Identify which cell holds the provided text, then report its (X, Y) central coordinate. 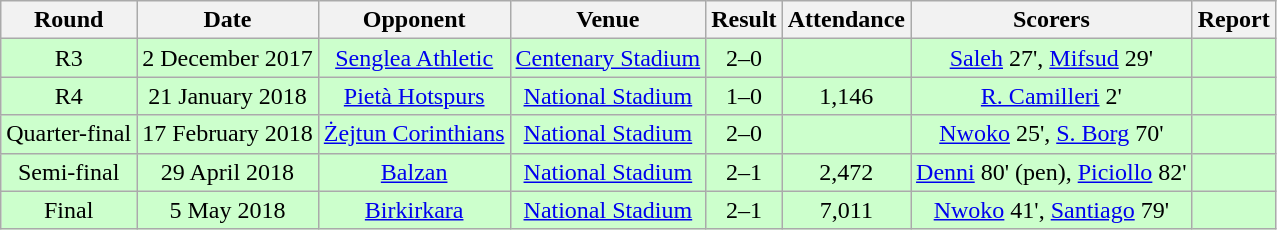
1,146 (846, 96)
Attendance (846, 20)
Scorers (1052, 20)
5 May 2018 (228, 210)
Nwoko 25', S. Borg 70' (1052, 134)
7,011 (846, 210)
R4 (69, 96)
Venue (608, 20)
Saleh 27', Mifsud 29' (1052, 58)
R3 (69, 58)
Nwoko 41', Santiago 79' (1052, 210)
Round (69, 20)
Senglea Athletic (414, 58)
Denni 80' (pen), Piciollo 82' (1052, 172)
Result (744, 20)
Opponent (414, 20)
21 January 2018 (228, 96)
Final (69, 210)
2 December 2017 (228, 58)
1–0 (744, 96)
Balzan (414, 172)
29 April 2018 (228, 172)
R. Camilleri 2' (1052, 96)
Pietà Hotspurs (414, 96)
Birkirkara (414, 210)
Report (1234, 20)
2,472 (846, 172)
Żejtun Corinthians (414, 134)
Semi-final (69, 172)
Date (228, 20)
17 February 2018 (228, 134)
Quarter-final (69, 134)
Centenary Stadium (608, 58)
